Pinpoint the cell where the given text exists, returning its [X, Y] midpoint coordinate. 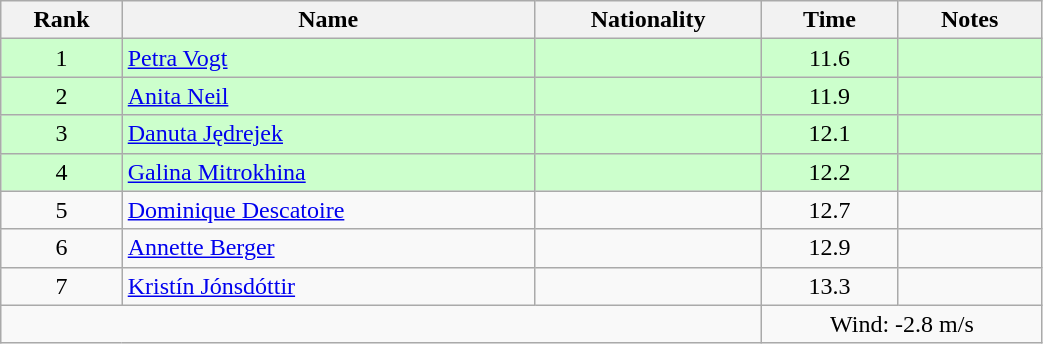
7 [62, 286]
Wind: -2.8 m/s [902, 324]
11.9 [830, 96]
6 [62, 248]
11.6 [830, 58]
Time [830, 20]
Kristín Jónsdóttir [328, 286]
Rank [62, 20]
Dominique Descatoire [328, 210]
12.7 [830, 210]
1 [62, 58]
13.3 [830, 286]
Notes [970, 20]
2 [62, 96]
Danuta Jędrejek [328, 134]
Anita Neil [328, 96]
12.2 [830, 172]
Annette Berger [328, 248]
Galina Mitrokhina [328, 172]
Petra Vogt [328, 58]
5 [62, 210]
Name [328, 20]
Nationality [648, 20]
3 [62, 134]
4 [62, 172]
12.9 [830, 248]
12.1 [830, 134]
